Provide the (X, Y) coordinate of the cell's center where the given text is located.  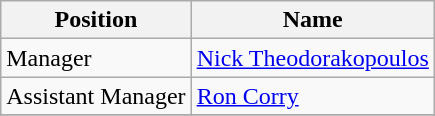
Position (96, 20)
Manager (96, 58)
Nick Theodorakopoulos (312, 58)
Ron Corry (312, 96)
Assistant Manager (96, 96)
Name (312, 20)
